Scan for the cell matching the given text and deliver its (x, y) coordinate at center. 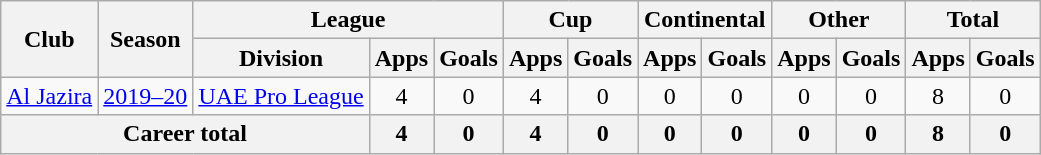
Club (50, 39)
Al Jazira (50, 96)
Division (281, 58)
Total (973, 20)
Cup (570, 20)
Other (839, 20)
League (348, 20)
UAE Pro League (281, 96)
Season (146, 39)
2019–20 (146, 96)
Continental (705, 20)
Career total (185, 134)
